Return the (X, Y) coordinate for the center point of the cell that contains the specified text.  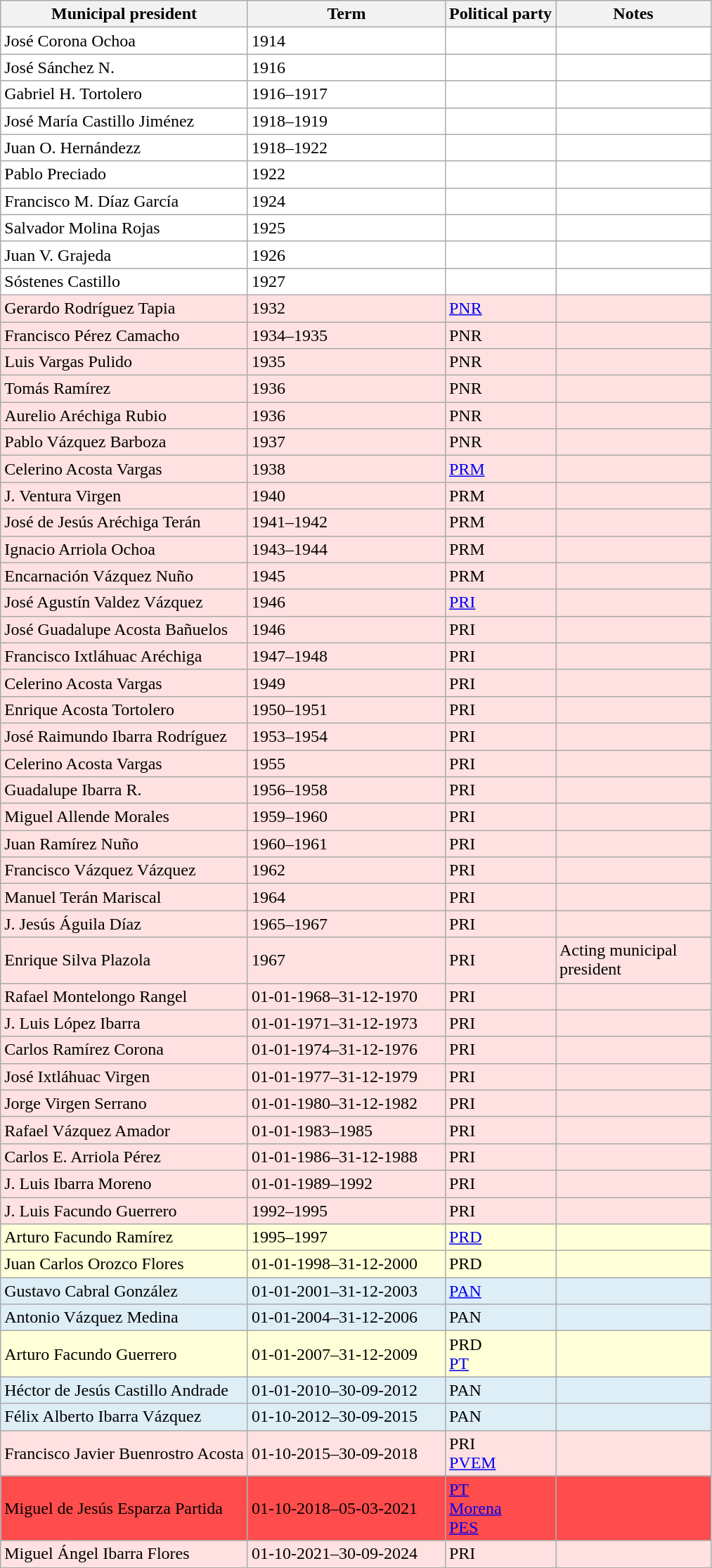
Antonio Vázquez Medina (124, 1318)
J. Luis Ibarra Moreno (124, 1183)
Jorge Virgen Serrano (124, 1103)
Juan O. Hernándezz (124, 148)
Luis Vargas Pulido (124, 362)
01-10-2012–30-09-2015 (346, 1417)
Francisco Javier Buenrostro Acosta (124, 1453)
José Corona Ochoa (124, 41)
Political party (500, 14)
Municipal president (124, 14)
Manuel Terán Mariscal (124, 897)
01-10-2018–05-03-2021 (346, 1508)
Rafael Vázquez Amador (124, 1130)
1914 (346, 41)
Rafael Montelongo Rangel (124, 996)
1934–1935 (346, 335)
01-01-1989–1992 (346, 1183)
Juan Carlos Orozco Flores (124, 1264)
Notes (633, 14)
Juan Ramírez Nuño (124, 844)
1935 (346, 362)
Sóstenes Castillo (124, 281)
1918–1922 (346, 148)
PT Morena PES (500, 1508)
Miguel Ángel Ibarra Flores (124, 1554)
Aurelio Aréchiga Rubio (124, 416)
1945 (346, 576)
J. Luis López Ibarra (124, 1023)
José Raimundo Ibarra Rodríguez (124, 736)
1922 (346, 174)
01-01-1998–31-12-2000 (346, 1264)
1937 (346, 442)
Francisco Vázquez Vázquez (124, 870)
1967 (346, 960)
1940 (346, 496)
Francisco M. Díaz García (124, 201)
J. Ventura Virgen (124, 496)
Juan V. Grajeda (124, 255)
1938 (346, 469)
Guadalupe Ibarra R. (124, 790)
Term (346, 14)
1925 (346, 228)
1995–1997 (346, 1238)
1955 (346, 763)
1926 (346, 255)
1924 (346, 201)
1947–1948 (346, 656)
1916 (346, 68)
1932 (346, 308)
1927 (346, 281)
1960–1961 (346, 844)
1950–1951 (346, 709)
Enrique Acosta Tortolero (124, 709)
01-01-1980–31-12-1982 (346, 1103)
01-01-1986–31-12-1988 (346, 1157)
01-10-2021–30-09-2024 (346, 1554)
1964 (346, 897)
Miguel de Jesús Esparza Partida (124, 1508)
01-01-2010–30-09-2012 (346, 1390)
Miguel Allende Morales (124, 817)
Encarnación Vázquez Nuño (124, 576)
PRI PVEM (500, 1453)
José Sánchez N. (124, 68)
José Guadalupe Acosta Bañuelos (124, 629)
01-01-2001–31-12-2003 (346, 1291)
1992–1995 (346, 1210)
José Agustín Valdez Vázquez (124, 603)
Héctor de Jesús Castillo Andrade (124, 1390)
01-01-1971–31-12-1973 (346, 1023)
José de Jesús Aréchiga Terán (124, 522)
Ignacio Arriola Ochoa (124, 549)
Carlos Ramírez Corona (124, 1050)
Francisco Pérez Camacho (124, 335)
Tomás Ramírez (124, 389)
Félix Alberto Ibarra Vázquez (124, 1417)
José María Castillo Jiménez (124, 121)
01-10-2015–30-09-2018 (346, 1453)
1943–1944 (346, 549)
J. Luis Facundo Guerrero (124, 1210)
01-01-1974–31-12-1976 (346, 1050)
1956–1958 (346, 790)
Salvador Molina Rojas (124, 228)
01-01-2004–31-12-2006 (346, 1318)
Acting municipal president (633, 960)
Gustavo Cabral González (124, 1291)
01-01-2007–31-12-2009 (346, 1354)
1962 (346, 870)
Arturo Facundo Guerrero (124, 1354)
J. Jesús Águila Díaz (124, 924)
Francisco Ixtláhuac Aréchiga (124, 656)
1959–1960 (346, 817)
Carlos E. Arriola Pérez (124, 1157)
01-01-1977–31-12-1979 (346, 1077)
Enrique Silva Plazola (124, 960)
1953–1954 (346, 736)
01-01-1968–31-12-1970 (346, 996)
José Ixtláhuac Virgen (124, 1077)
1965–1967 (346, 924)
Gabriel H. Tortolero (124, 94)
1916–1917 (346, 94)
1949 (346, 683)
1918–1919 (346, 121)
1941–1942 (346, 522)
Arturo Facundo Ramírez (124, 1238)
Pablo Preciado (124, 174)
Pablo Vázquez Barboza (124, 442)
01-01-1983–1985 (346, 1130)
PRD PT (500, 1354)
Gerardo Rodríguez Tapia (124, 308)
